Capture the cell that displays the provided text and extract its [X, Y] central coordinate. 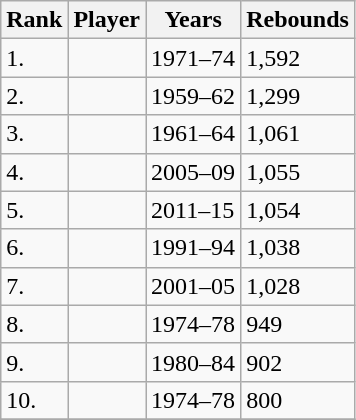
1980–84 [194, 362]
800 [298, 400]
Years [194, 20]
2001–05 [194, 286]
1,054 [298, 210]
8. [34, 324]
9. [34, 362]
1,299 [298, 96]
Rank [34, 20]
1,061 [298, 134]
5. [34, 210]
Player [107, 20]
Rebounds [298, 20]
1961–64 [194, 134]
2005–09 [194, 172]
6. [34, 248]
1,038 [298, 248]
3. [34, 134]
1959–62 [194, 96]
1991–94 [194, 248]
7. [34, 286]
1. [34, 58]
1,028 [298, 286]
10. [34, 400]
1,592 [298, 58]
949 [298, 324]
2. [34, 96]
1971–74 [194, 58]
1,055 [298, 172]
2011–15 [194, 210]
4. [34, 172]
902 [298, 362]
